Identify which cell holds the provided text, then report its [X, Y] central coordinate. 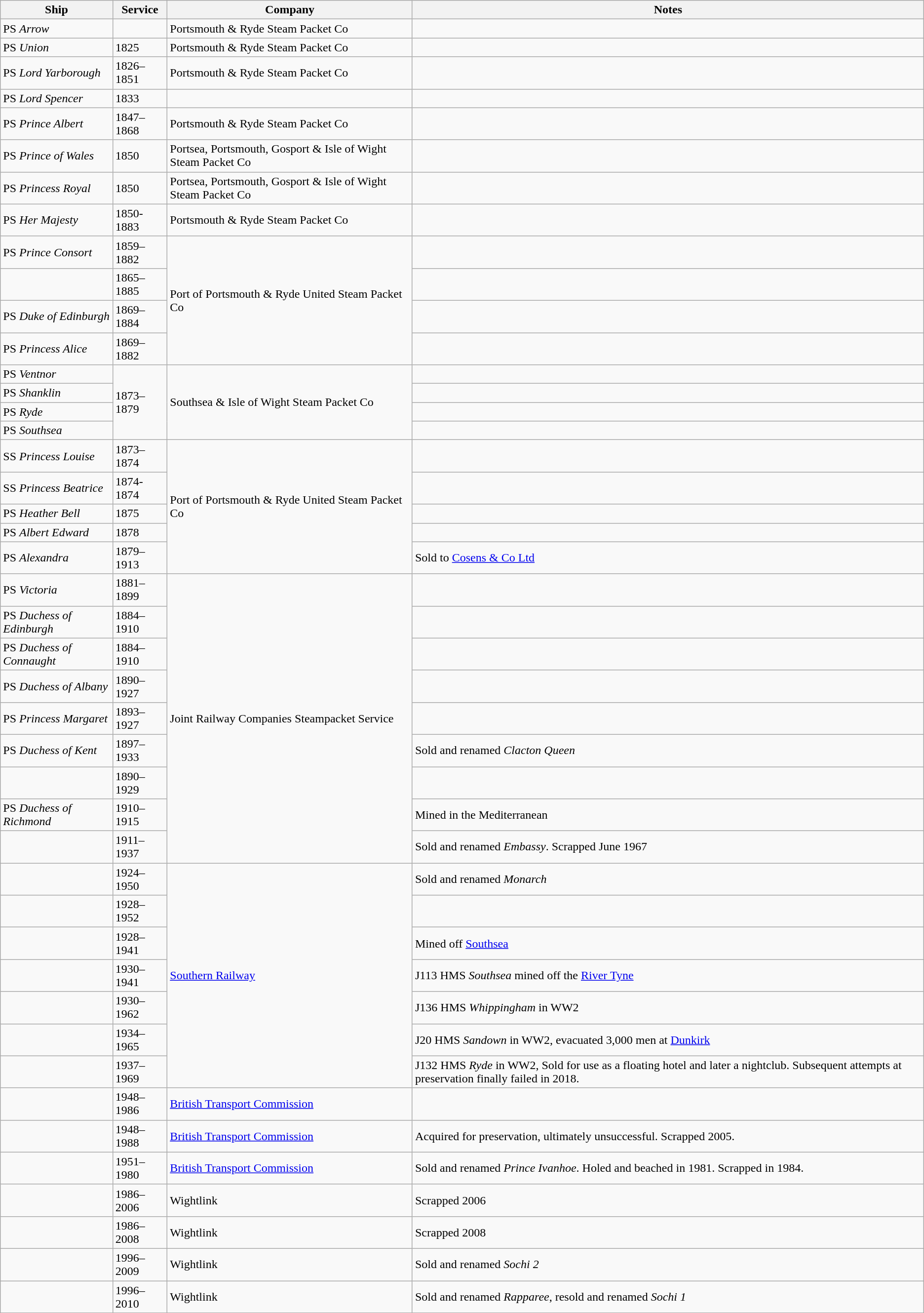
1865–1885 [140, 284]
PS Princess Margaret [56, 718]
PS Union [56, 47]
1924–1950 [140, 879]
Company [290, 10]
Sold and renamed Sochi 2 [668, 1264]
1825 [140, 47]
Sold and renamed Rapparee, resold and renamed Sochi 1 [668, 1297]
1937–1969 [140, 1072]
Southern Railway [290, 976]
Sold and renamed Clacton Queen [668, 751]
Sold and renamed Prince Ivanhoe. Holed and beached in 1981. Scrapped in 1984. [668, 1168]
1893–1927 [140, 718]
J113 HMS Southsea mined off the River Tyne [668, 976]
PS Prince Albert [56, 123]
SS Princess Beatrice [56, 488]
Mined in the Mediterranean [668, 815]
Sold and renamed Embassy. Scrapped June 1967 [668, 847]
1869–1882 [140, 349]
PS Duchess of Albany [56, 686]
Southsea & Isle of Wight Steam Packet Co [290, 402]
Sold and renamed Monarch [668, 879]
1910–1915 [140, 815]
J20 HMS Sandown in WW2, evacuated 3,000 men at Dunkirk [668, 1040]
SS Princess Louise [56, 456]
1873–1874 [140, 456]
PS Albert Edward [56, 532]
1930–1962 [140, 1007]
PS Prince of Wales [56, 156]
1879–1913 [140, 558]
1951–1980 [140, 1168]
1948–1986 [140, 1104]
J132 HMS Ryde in WW2, Sold for use as a floating hotel and later a nightclub. Subsequent attempts at preservation finally failed in 2018. [668, 1072]
PS Arrow [56, 29]
PS Lord Spencer [56, 98]
1833 [140, 98]
1878 [140, 532]
PS Lord Yarborough [56, 73]
1826–1851 [140, 73]
1928–1941 [140, 943]
PS Duchess of Kent [56, 751]
1928–1952 [140, 912]
1890–1929 [140, 782]
PS Southsea [56, 431]
1930–1941 [140, 976]
Acquired for preservation, ultimately unsuccessful. Scrapped 2005. [668, 1136]
1850-1883 [140, 220]
PS Her Majesty [56, 220]
1911–1937 [140, 847]
Mined off Southsea [668, 943]
1948–1988 [140, 1136]
PS Princess Royal [56, 188]
PS Shanklin [56, 393]
1986–2006 [140, 1200]
PS Ventnor [56, 374]
1996–2010 [140, 1297]
Scrapped 2006 [668, 1200]
1934–1965 [140, 1040]
PS Duke of Edinburgh [56, 316]
PS Duchess of Richmond [56, 815]
PS Princess Alice [56, 349]
1869–1884 [140, 316]
1859–1882 [140, 252]
PS Prince Consort [56, 252]
PS Victoria [56, 590]
1847–1868 [140, 123]
1875 [140, 514]
1874-1874 [140, 488]
PS Ryde [56, 412]
PS Duchess of Edinburgh [56, 622]
PS Heather Bell [56, 514]
1881–1899 [140, 590]
PS Duchess of Connaught [56, 654]
Service [140, 10]
1873–1879 [140, 402]
Scrapped 2008 [668, 1233]
PS Alexandra [56, 558]
J136 HMS Whippingham in WW2 [668, 1007]
Joint Railway Companies Steampacket Service [290, 718]
1890–1927 [140, 686]
1996–2009 [140, 1264]
Sold to Cosens & Co Ltd [668, 558]
Ship [56, 10]
1986–2008 [140, 1233]
Notes [668, 10]
1897–1933 [140, 751]
